Determine the (x, y) coordinate at the center of the cell enclosing the given text.  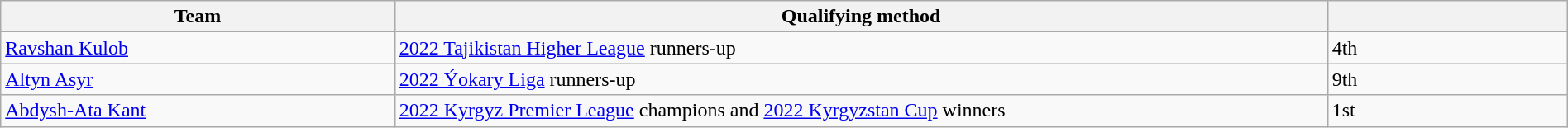
1st (1447, 111)
Ravshan Kulob (198, 48)
9th (1447, 79)
2022 Ýokary Liga runners-up (861, 79)
2022 Tajikistan Higher League runners-up (861, 48)
4th (1447, 48)
Qualifying method (861, 17)
Abdysh-Ata Kant (198, 111)
Team (198, 17)
2022 Kyrgyz Premier League champions and 2022 Kyrgyzstan Cup winners (861, 111)
Altyn Asyr (198, 79)
